Capture the cell that displays the provided text and extract its (X, Y) central coordinate. 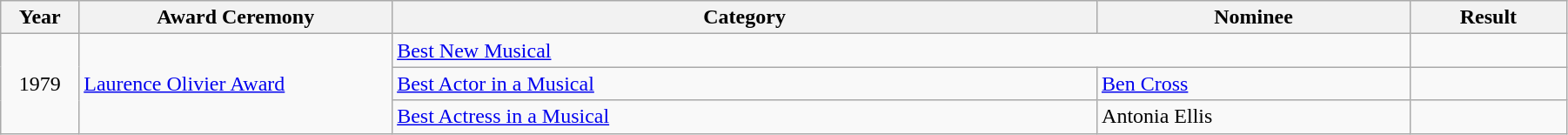
Result (1488, 17)
1979 (40, 84)
Ben Cross (1254, 84)
Best Actress in a Musical (745, 117)
Laurence Olivier Award (236, 84)
Category (745, 17)
Best New Musical (901, 51)
Best Actor in a Musical (745, 84)
Nominee (1254, 17)
Antonia Ellis (1254, 117)
Award Ceremony (236, 17)
Year (40, 17)
